Determine the (X, Y) coordinate at the center of the cell enclosing the given text.  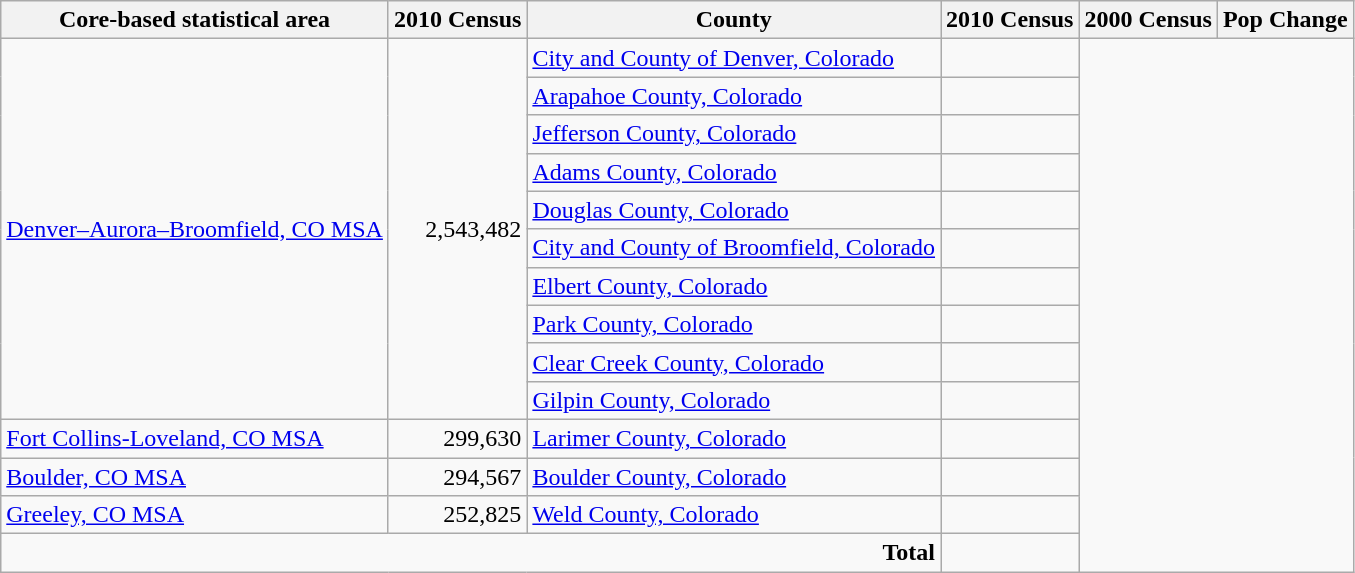
252,825 (457, 515)
2,543,482 (457, 230)
294,567 (457, 477)
Douglas County, Colorado (734, 210)
Adams County, Colorado (734, 172)
Elbert County, Colorado (734, 286)
Larimer County, Colorado (734, 438)
Denver–Aurora–Broomfield, CO MSA (195, 230)
2000 Census (1148, 20)
City and County of Denver, Colorado (734, 58)
Boulder County, Colorado (734, 477)
Jefferson County, Colorado (734, 134)
Boulder, CO MSA (195, 477)
City and County of Broomfield, Colorado (734, 248)
Clear Creek County, Colorado (734, 362)
Total (471, 553)
Greeley, CO MSA (195, 515)
Arapahoe County, Colorado (734, 96)
Gilpin County, Colorado (734, 400)
Fort Collins-Loveland, CO MSA (195, 438)
County (734, 20)
Core-based statistical area (195, 20)
Pop Change (1285, 20)
Weld County, Colorado (734, 515)
299,630 (457, 438)
Park County, Colorado (734, 324)
